For the text-containing cell, return its midpoint in (x, y) coordinate format. 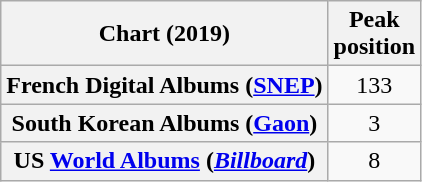
Peakposition (374, 34)
French Digital Albums (SNEP) (164, 85)
3 (374, 123)
South Korean Albums (Gaon) (164, 123)
Chart (2019) (164, 34)
8 (374, 161)
US World Albums (Billboard) (164, 161)
133 (374, 85)
